Provide the (x, y) coordinate of the cell's center where the given text is located.  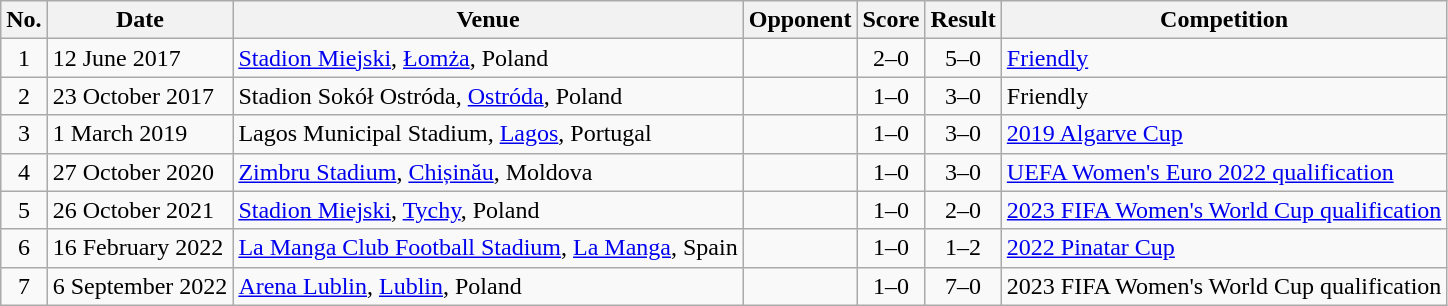
1–2 (963, 248)
Stadion Miejski, Łomża, Poland (488, 58)
4 (24, 172)
5–0 (963, 58)
1 (24, 58)
Stadion Miejski, Tychy, Poland (488, 210)
26 October 2021 (140, 210)
27 October 2020 (140, 172)
7 (24, 286)
5 (24, 210)
Result (963, 20)
Arena Lublin, Lublin, Poland (488, 286)
2019 Algarve Cup (1224, 134)
6 September 2022 (140, 286)
1 March 2019 (140, 134)
6 (24, 248)
7–0 (963, 286)
Opponent (800, 20)
Competition (1224, 20)
UEFA Women's Euro 2022 qualification (1224, 172)
Stadion Sokół Ostróda, Ostróda, Poland (488, 96)
La Manga Club Football Stadium, La Manga, Spain (488, 248)
Score (891, 20)
2 (24, 96)
2022 Pinatar Cup (1224, 248)
Date (140, 20)
16 February 2022 (140, 248)
No. (24, 20)
Venue (488, 20)
Zimbru Stadium, Chișinău, Moldova (488, 172)
Lagos Municipal Stadium, Lagos, Portugal (488, 134)
12 June 2017 (140, 58)
3 (24, 134)
23 October 2017 (140, 96)
